Locate the cell with the specified text and output its [x, y] center coordinate. 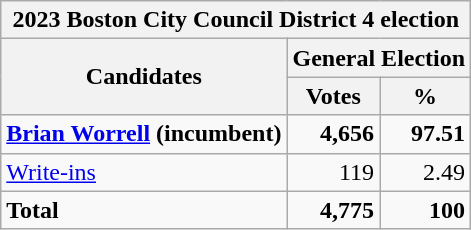
% [426, 96]
Total [144, 210]
4,656 [334, 134]
General Election [379, 58]
100 [426, 210]
Brian Worrell (incumbent) [144, 134]
2.49 [426, 172]
Candidates [144, 77]
97.51 [426, 134]
Votes [334, 96]
119 [334, 172]
2023 Boston City Council District 4 election [236, 20]
Write-ins [144, 172]
4,775 [334, 210]
